Locate the cell with the specified text and output its (x, y) center coordinate. 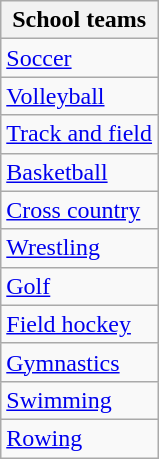
Golf (80, 286)
School teams (80, 20)
Wrestling (80, 248)
Swimming (80, 400)
Rowing (80, 438)
Track and field (80, 134)
Volleyball (80, 96)
Cross country (80, 210)
Gymnastics (80, 362)
Basketball (80, 172)
Soccer (80, 58)
Field hockey (80, 324)
